Output the [X, Y] coordinate of the center of the cell containing the given text.  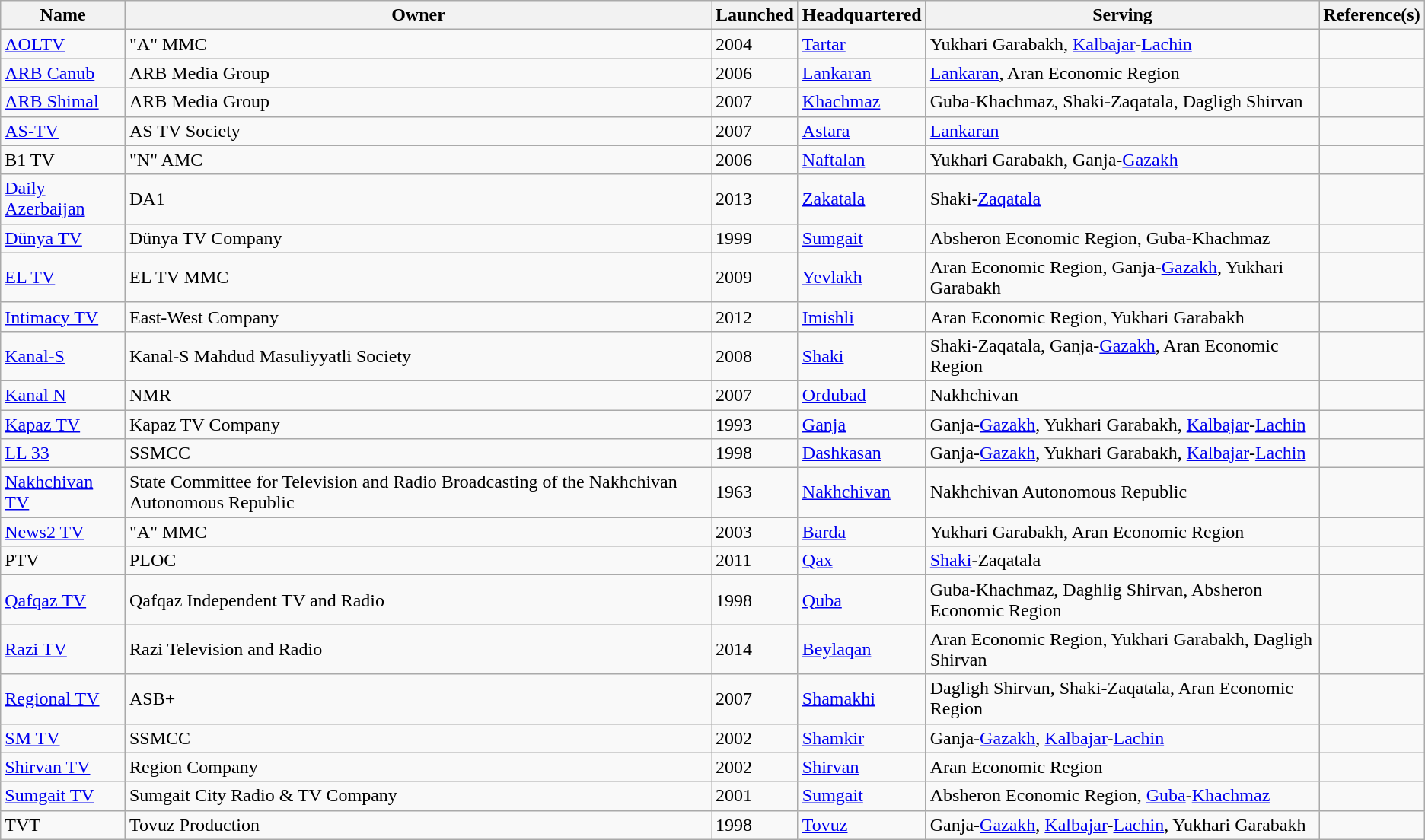
Kapaz TV Company [418, 424]
ARB Shimal [63, 102]
1993 [755, 424]
Reference(s) [1372, 15]
Kanal-S [63, 356]
Ganja-Gazakh, Kalbajar-Lachin, Yukhari Garabakh [1122, 825]
Kanal N [63, 395]
Daily Azerbaijan [63, 199]
Qafqaz Independent TV and Radio [418, 600]
Guba-Khachmaz, Daghlig Shirvan, Absheron Economic Region [1122, 600]
Tartar [862, 44]
Kanal-S Mahdud Masuliyyatli Society [418, 356]
2001 [755, 796]
Kapaz TV [63, 424]
Name [63, 15]
Shaki-Zaqatala, Ganja-Gazakh, Aran Economic Region [1122, 356]
2004 [755, 44]
Headquartered [862, 15]
Quba [862, 600]
Barda [862, 532]
Yukhari Garabakh, Ganja-Gazakh [1122, 160]
Nakhchivan TV [63, 493]
Qafqaz TV [63, 600]
Regional TV [63, 698]
Yukhari Garabakh, Kalbajar-Lachin [1122, 44]
Dagligh Shirvan, Shaki-Zaqatala, Aran Economic Region [1122, 698]
Lankaran, Aran Economic Region [1122, 73]
NMR [418, 395]
Region Company [418, 767]
Aran Economic Region, Yukhari Garabakh [1122, 317]
AS-TV [63, 131]
Aran Economic Region, Yukhari Garabakh, Dagligh Shirvan [1122, 650]
Ganja [862, 424]
Ordubad [862, 395]
SM TV [63, 738]
2012 [755, 317]
Aran Economic Region, Ganja-Gazakh, Yukhari Garabakh [1122, 277]
News2 TV [63, 532]
"N" AMC [418, 160]
LL 33 [63, 453]
TVT [63, 825]
Khachmaz [862, 102]
AS TV Society [418, 131]
2008 [755, 356]
Dünya TV Company [418, 238]
Launched [755, 15]
Razi Television and Radio [418, 650]
Shamakhi [862, 698]
Guba-Khachmaz, Shaki-Zaqatala, Dagligh Shirvan [1122, 102]
B1 TV [63, 160]
Nakhchivan Autonomous Republic [1122, 493]
2013 [755, 199]
Shamkir [862, 738]
Dünya TV [63, 238]
Razi TV [63, 650]
EL TV MMC [418, 277]
Sumgait TV [63, 796]
Tovuz [862, 825]
Naftalan [862, 160]
DA1 [418, 199]
Sumgait City Radio & TV Company [418, 796]
Astara [862, 131]
PLOC [418, 561]
1963 [755, 493]
Yevlakh [862, 277]
Qax [862, 561]
Shirvan TV [63, 767]
Serving [1122, 15]
Beylaqan [862, 650]
Imishli [862, 317]
Zakatala [862, 199]
PTV [63, 561]
2011 [755, 561]
Tovuz Production [418, 825]
EL TV [63, 277]
1999 [755, 238]
Intimacy TV [63, 317]
Dashkasan [862, 453]
Shaki [862, 356]
Aran Economic Region [1122, 767]
Yukhari Garabakh, Aran Economic Region [1122, 532]
Ganja-Gazakh, Kalbajar-Lachin [1122, 738]
2003 [755, 532]
AOLTV [63, 44]
East-West Company [418, 317]
2009 [755, 277]
ASB+ [418, 698]
2014 [755, 650]
Owner [418, 15]
Shirvan [862, 767]
State Committee for Television and Radio Broadcasting of the Nakhchivan Autonomous Republic [418, 493]
ARB Canub [63, 73]
